Detect which cell encompasses the target text, then output its (X, Y) center coordinate. 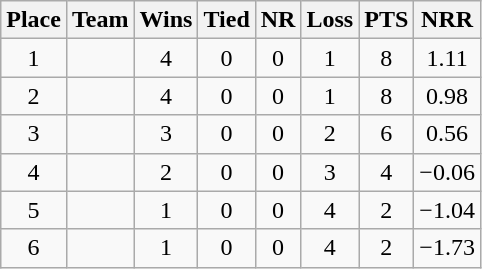
0.98 (448, 96)
−1.73 (448, 248)
1.11 (448, 58)
Team (100, 20)
Loss (330, 20)
Wins (166, 20)
NR (278, 20)
NRR (448, 20)
Place (34, 20)
−1.04 (448, 210)
Tied (226, 20)
−0.06 (448, 172)
PTS (386, 20)
0.56 (448, 134)
5 (34, 210)
